Provide the [X, Y] coordinate of the cell's center where the given text is located.  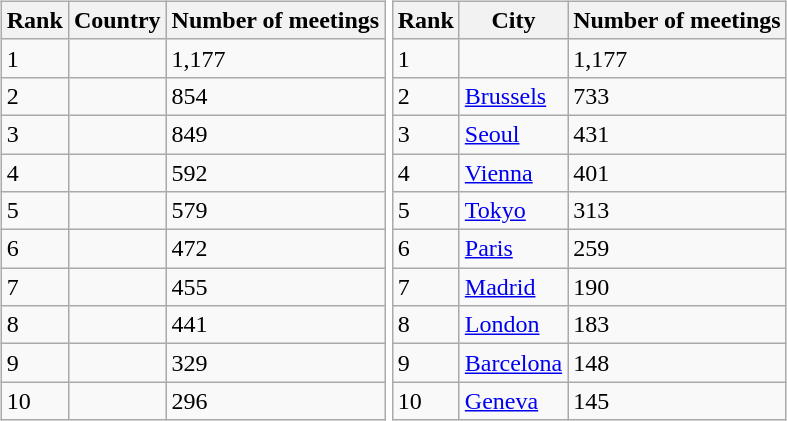
Seoul [513, 134]
Tokyo [513, 211]
Vienna [513, 173]
Barcelona [513, 363]
401 [678, 173]
City [513, 20]
329 [276, 363]
259 [678, 249]
455 [276, 287]
145 [678, 401]
Madrid [513, 287]
190 [678, 287]
313 [678, 211]
Paris [513, 249]
592 [276, 173]
296 [276, 401]
Geneva [513, 401]
431 [678, 134]
849 [276, 134]
472 [276, 249]
183 [678, 325]
854 [276, 96]
733 [678, 96]
579 [276, 211]
Country [117, 20]
London [513, 325]
441 [276, 325]
148 [678, 363]
Brussels [513, 96]
